Return [X, Y] of the center of cell containing provided text 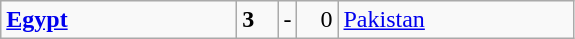
Egypt [119, 20]
Pakistan [456, 20]
3 [258, 20]
0 [318, 20]
- [288, 20]
